Determine the (X, Y) coordinate at the center of the cell enclosing the given text.  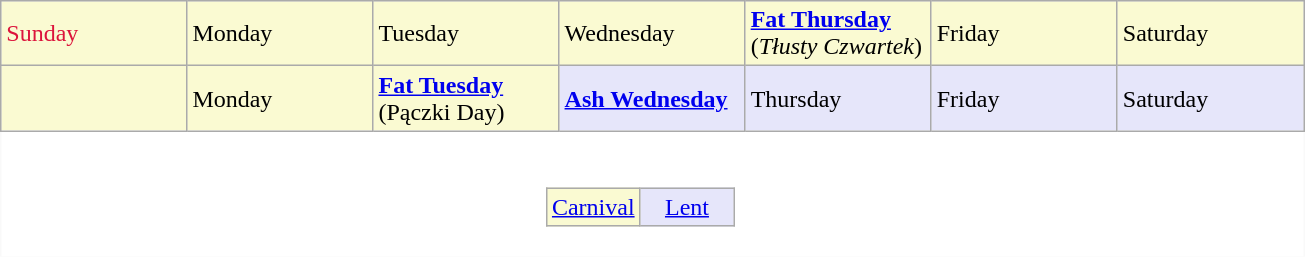
Ash Wednesday (652, 98)
Fat Thursday(Tłusty Czwartek) (838, 34)
Fat Tuesday(Pączki Day) (466, 98)
Thursday (838, 98)
Carnival Lent (652, 194)
Lent (687, 207)
Tuesday (466, 34)
Wednesday (652, 34)
Carnival (593, 207)
Sunday (94, 34)
